For the text-containing cell, return its midpoint in (x, y) coordinate format. 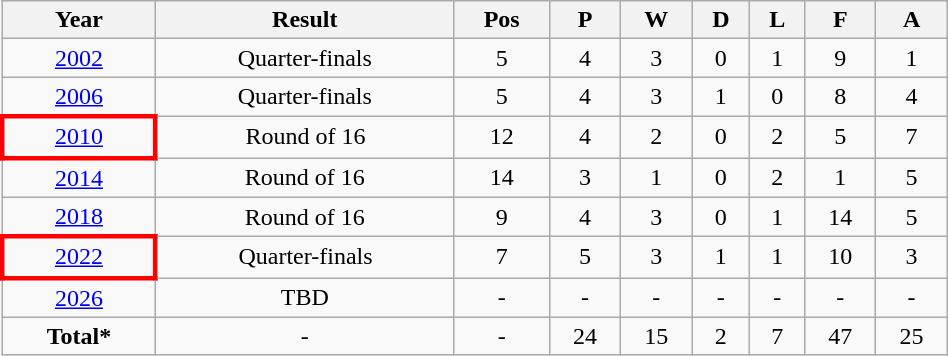
TBD (305, 298)
2002 (78, 58)
12 (502, 136)
2014 (78, 178)
24 (584, 336)
D (721, 20)
L (778, 20)
P (584, 20)
Total* (78, 336)
2018 (78, 217)
2022 (78, 258)
15 (656, 336)
Pos (502, 20)
Year (78, 20)
2010 (78, 136)
25 (912, 336)
Result (305, 20)
F (840, 20)
2006 (78, 97)
10 (840, 258)
47 (840, 336)
8 (840, 97)
W (656, 20)
A (912, 20)
2026 (78, 298)
